Determine the [x, y] coordinate at the center of the cell enclosing the given text.  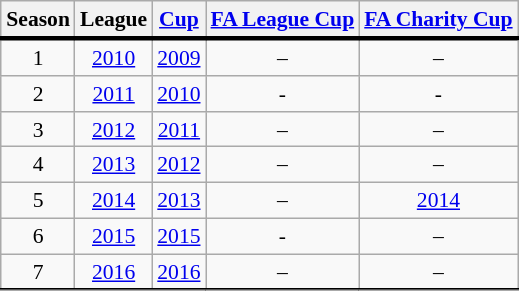
5 [38, 200]
Season [38, 20]
7 [38, 272]
1 [38, 56]
Cup [178, 20]
2 [38, 94]
3 [38, 129]
4 [38, 165]
League [114, 20]
6 [38, 236]
FA Charity Cup [438, 20]
2009 [178, 56]
FA League Cup [283, 20]
